Return [X, Y] of the center of cell containing provided text 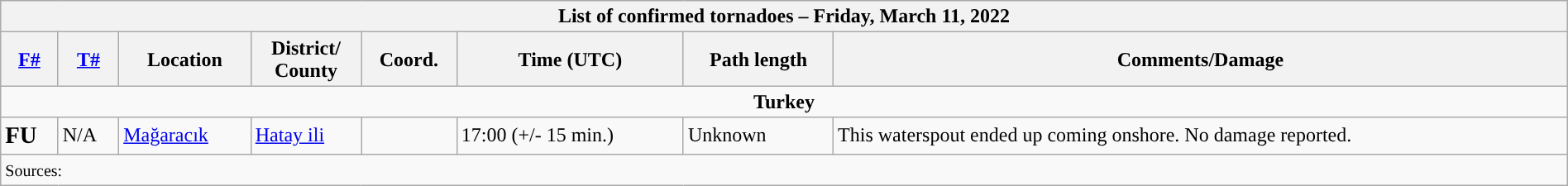
List of confirmed tornadoes – Friday, March 11, 2022 [784, 17]
Comments/Damage [1201, 60]
This waterspout ended up coming onshore. No damage reported. [1201, 136]
Hatay ili [306, 136]
Path length [758, 60]
FU [30, 136]
District/County [306, 60]
Coord. [409, 60]
Unknown [758, 136]
N/A [88, 136]
Sources: [784, 169]
Location [185, 60]
T# [88, 60]
Turkey [784, 102]
F# [30, 60]
17:00 (+/- 15 min.) [570, 136]
Mağaracık [185, 136]
Time (UTC) [570, 60]
